Pinpoint the cell where the given text exists, returning its (X, Y) midpoint coordinate. 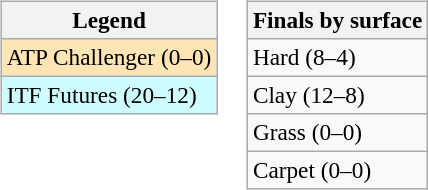
Clay (12–8) (337, 95)
Grass (0–0) (337, 133)
Finals by surface (337, 20)
Hard (8–4) (337, 57)
Carpet (0–0) (337, 171)
ATP Challenger (0–0) (108, 57)
ITF Futures (20–12) (108, 95)
Legend (108, 20)
